Detect which cell encompasses the target text, then output its [X, Y] center coordinate. 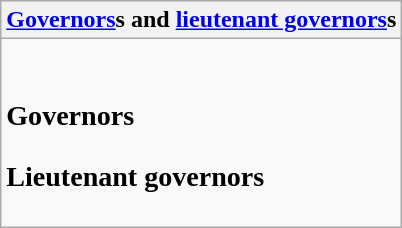
Governorss and lieutenant governorss [202, 20]
GovernorsLieutenant governors [202, 133]
